Search for the cell housing the specified text and yield its [x, y] center coordinate. 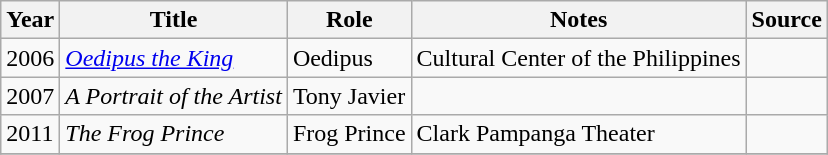
Title [174, 20]
Notes [578, 20]
2007 [30, 96]
Role [349, 20]
The Frog Prince [174, 134]
Tony Javier [349, 96]
Source [786, 20]
Frog Prince [349, 134]
Oedipus [349, 58]
2011 [30, 134]
A Portrait of the Artist [174, 96]
2006 [30, 58]
Clark Pampanga Theater [578, 134]
Cultural Center of the Philippines [578, 58]
Oedipus the King [174, 58]
Year [30, 20]
